Search for the cell housing the specified text and yield its [X, Y] center coordinate. 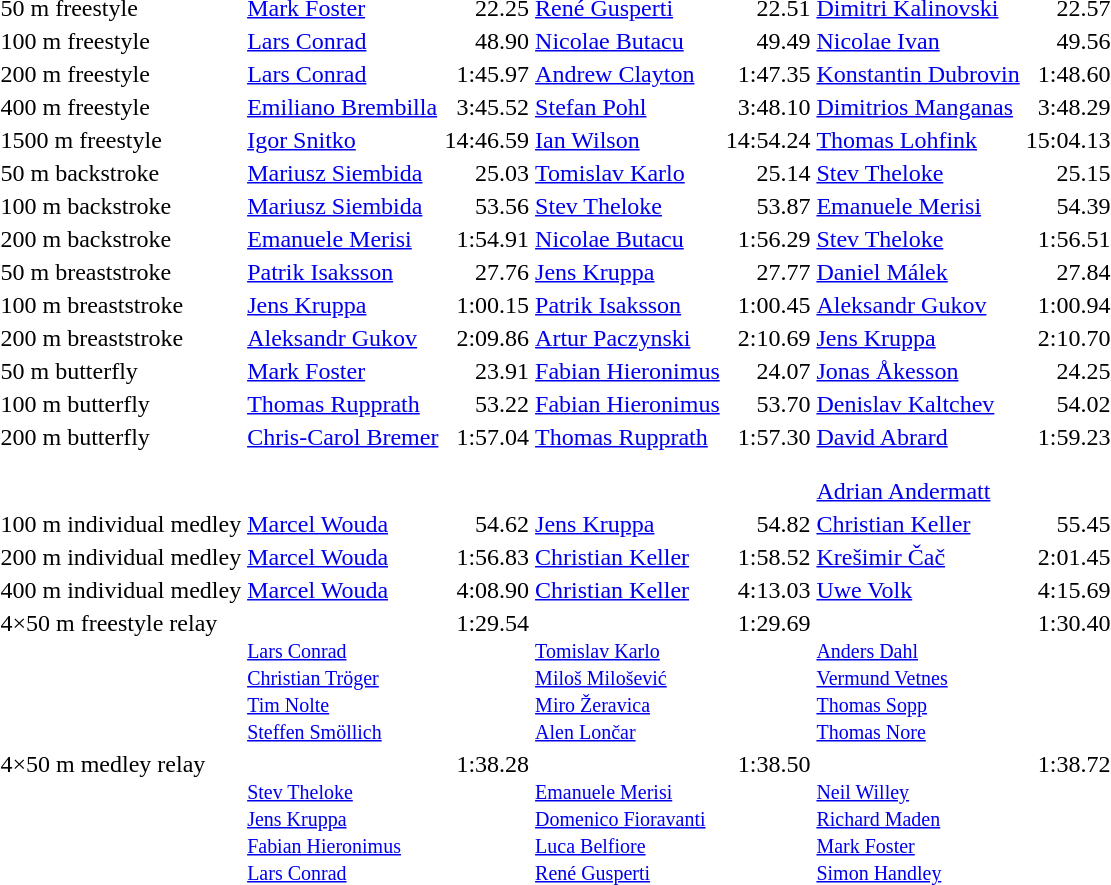
2:10.69 [768, 338]
1:00.45 [768, 305]
1:47.35 [768, 74]
Jonas Åkesson [918, 371]
53.56 [487, 206]
3:45.52 [487, 107]
Tomislav Karlo [628, 173]
Denislav Kaltchev [918, 404]
48.90 [487, 41]
14:46.59 [487, 140]
1:29.54 [487, 677]
Krešimir Čač [918, 557]
27.76 [487, 272]
25.03 [487, 173]
Tomislav KarloMiloš MiloševićMiro ŽeravicaAlen Lončar [628, 677]
53.70 [768, 404]
Nicolae Ivan [918, 41]
4:13.03 [768, 590]
Andrew Clayton [628, 74]
27.77 [768, 272]
4:08.90 [487, 590]
24.07 [768, 371]
David AbrardAdrian Andermatt [918, 464]
Konstantin Dubrovin [918, 74]
Mark Foster [343, 371]
Thomas Lohfink [918, 140]
1:58.52 [768, 557]
1:56.83 [487, 557]
1:45.97 [487, 74]
Daniel Málek [918, 272]
Chris-Carol Bremer [343, 464]
1:29.69 [768, 677]
3:48.10 [768, 107]
54.62 [487, 524]
53.22 [487, 404]
Igor Snitko [343, 140]
54.82 [768, 524]
23.91 [487, 371]
25.14 [768, 173]
Uwe Volk [918, 590]
Lars ConradChristian TrögerTim NolteSteffen Smöllich [343, 677]
2:09.86 [487, 338]
1:00.15 [487, 305]
49.49 [768, 41]
Emiliano Brembilla [343, 107]
Artur Paczynski [628, 338]
1:57.30 [768, 464]
53.87 [768, 206]
1:54.91 [487, 239]
Dimitrios Manganas [918, 107]
Anders DahlVermund VetnesThomas SoppThomas Nore [918, 677]
1:56.29 [768, 239]
Stefan Pohl [628, 107]
Ian Wilson [628, 140]
14:54.24 [768, 140]
1:57.04 [487, 464]
